Detect which cell encompasses the target text, then output its [x, y] center coordinate. 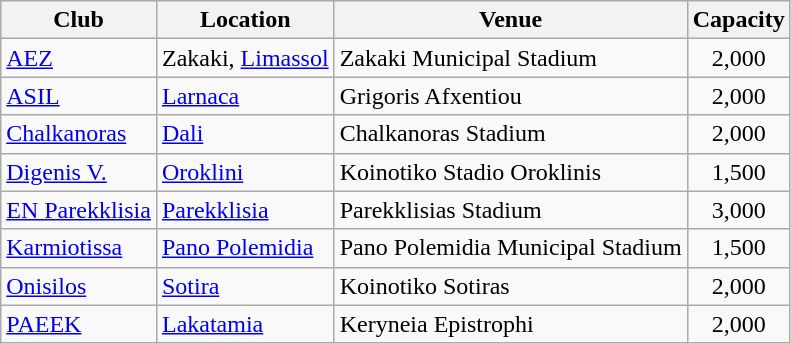
Zakaki Municipal Stadium [510, 58]
Grigoris Afxentiou [510, 96]
Onisilos [79, 286]
Lakatamia [245, 324]
Chalkanoras Stadium [510, 134]
Chalkanoras [79, 134]
Sotira [245, 286]
EN Parekklisia [79, 210]
Keryneia Epistrophi [510, 324]
Capacity [738, 20]
Koinotiko Sotiras [510, 286]
Parekklisia [245, 210]
AEZ [79, 58]
Club [79, 20]
Parekklisias Stadium [510, 210]
3,000 [738, 210]
Zakaki, Limassol [245, 58]
PAEEK [79, 324]
Digenis V. [79, 172]
Karmiotissa [79, 248]
Oroklini [245, 172]
Venue [510, 20]
Location [245, 20]
Dali [245, 134]
Pano Polemidia Municipal Stadium [510, 248]
Pano Polemidia [245, 248]
ASIL [79, 96]
Larnaca [245, 96]
Koinotiko Stadio Oroklinis [510, 172]
